Return (x, y) of the center of cell containing provided text 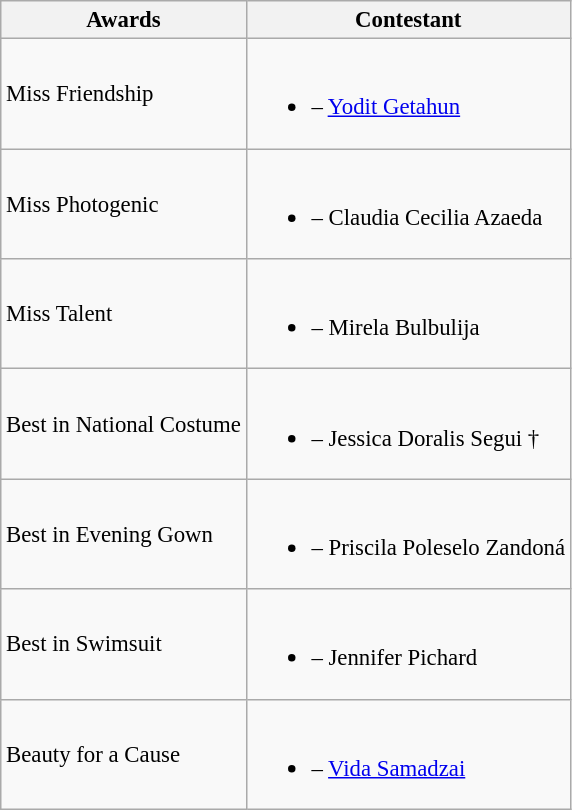
– Mirela Bulbulija (408, 314)
Best in Evening Gown (124, 534)
Awards (124, 20)
Miss Photogenic (124, 204)
– Priscila Poleselo Zandoná (408, 534)
– Jessica Doralis Segui † (408, 424)
– Claudia Cecilia Azaeda (408, 204)
Best in National Costume (124, 424)
– Yodit Getahun (408, 94)
Beauty for a Cause (124, 754)
Miss Talent (124, 314)
Miss Friendship (124, 94)
– Vida Samadzai (408, 754)
– Jennifer Pichard (408, 644)
Best in Swimsuit (124, 644)
Contestant (408, 20)
